Provide the (x, y) coordinate of the cell's center where the given text is located.  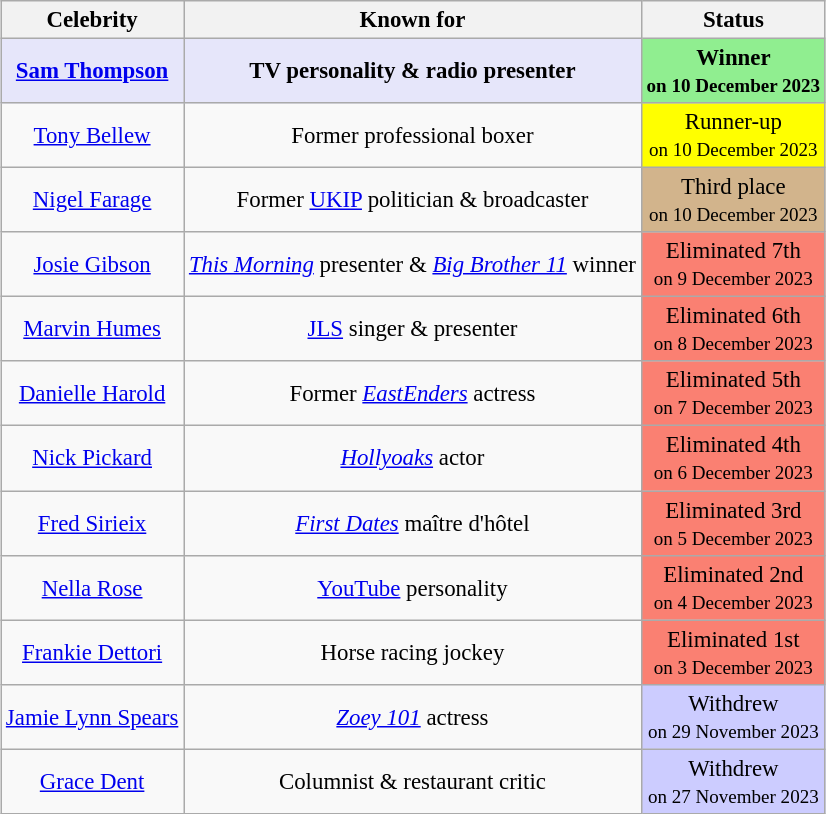
Runner-upon 10 December 2023 (733, 136)
YouTube personality (413, 588)
Hollyoaks actor (413, 458)
Celebrity (92, 20)
Horse racing jockey (413, 652)
Marvin Humes (92, 330)
Danielle Harold (92, 394)
Eliminated 3rdon 5 December 2023 (733, 522)
Tony Bellew (92, 136)
First Dates maître d'hôtel (413, 522)
Nigel Farage (92, 200)
Eliminated 2ndon 4 December 2023 (733, 588)
Eliminated 6thon 8 December 2023 (733, 330)
TV personality & radio presenter (413, 70)
Withdrewon 29 November 2023 (733, 716)
Former EastEnders actress (413, 394)
Known for (413, 20)
Frankie Dettori (92, 652)
Fred Sirieix (92, 522)
Zoey 101 actress (413, 716)
Withdrewon 27 November 2023 (733, 782)
Nick Pickard (92, 458)
Eliminated 7thon 9 December 2023 (733, 264)
Grace Dent (92, 782)
Former professional boxer (413, 136)
Third placeon 10 December 2023 (733, 200)
Winneron 10 December 2023 (733, 70)
Sam Thompson (92, 70)
Eliminated 1ston 3 December 2023 (733, 652)
Columnist & restaurant critic (413, 782)
Eliminated 4thon 6 December 2023 (733, 458)
Josie Gibson (92, 264)
JLS singer & presenter (413, 330)
This Morning presenter & Big Brother 11 winner (413, 264)
Jamie Lynn Spears (92, 716)
Status (733, 20)
Nella Rose (92, 588)
Former UKIP politician & broadcaster (413, 200)
Eliminated 5thon 7 December 2023 (733, 394)
